Capture the cell that displays the provided text and extract its (x, y) central coordinate. 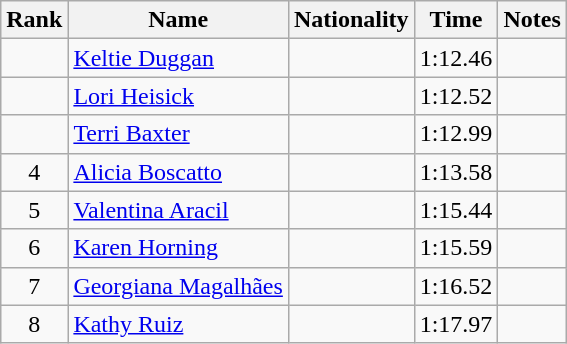
Georgiana Magalhães (178, 286)
7 (34, 286)
Keltie Duggan (178, 58)
Karen Horning (178, 248)
1:12.99 (456, 134)
Rank (34, 20)
Notes (532, 20)
1:12.52 (456, 96)
Alicia Boscatto (178, 172)
Valentina Aracil (178, 210)
1:15.44 (456, 210)
Kathy Ruiz (178, 324)
1:13.58 (456, 172)
1:17.97 (456, 324)
6 (34, 248)
Time (456, 20)
1:15.59 (456, 248)
4 (34, 172)
Nationality (351, 20)
1:16.52 (456, 286)
Lori Heisick (178, 96)
5 (34, 210)
Terri Baxter (178, 134)
1:12.46 (456, 58)
8 (34, 324)
Name (178, 20)
